Provide the (x, y) coordinate of the cell's center where the given text is located.  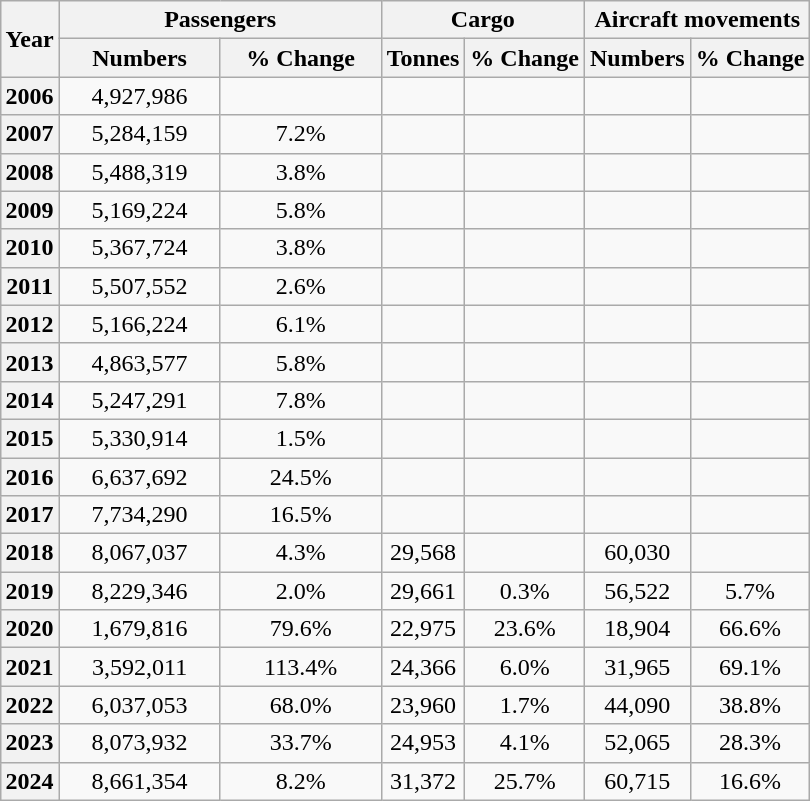
Cargo (482, 20)
8,067,037 (140, 553)
2017 (30, 515)
24,953 (423, 743)
16.5% (300, 515)
22,975 (423, 629)
69.1% (750, 667)
6,637,692 (140, 477)
2016 (30, 477)
29,568 (423, 553)
5,247,291 (140, 400)
5,367,724 (140, 248)
60,030 (638, 553)
6.0% (525, 667)
33.7% (300, 743)
5,169,224 (140, 210)
Year (30, 39)
2012 (30, 324)
5.7% (750, 591)
7.2% (300, 134)
79.6% (300, 629)
1,679,816 (140, 629)
2019 (30, 591)
52,065 (638, 743)
8,229,346 (140, 591)
66.6% (750, 629)
2020 (30, 629)
Tonnes (423, 58)
31,372 (423, 781)
2.0% (300, 591)
5,284,159 (140, 134)
31,965 (638, 667)
38.8% (750, 705)
3,592,011 (140, 667)
5,166,224 (140, 324)
8,661,354 (140, 781)
2011 (30, 286)
2024 (30, 781)
2009 (30, 210)
0.3% (525, 591)
5,507,552 (140, 286)
6.1% (300, 324)
2023 (30, 743)
113.4% (300, 667)
68.0% (300, 705)
8,073,932 (140, 743)
2015 (30, 438)
23,960 (423, 705)
2013 (30, 362)
23.6% (525, 629)
4.1% (525, 743)
Aircraft movements (698, 20)
2.6% (300, 286)
Passengers (220, 20)
16.6% (750, 781)
4.3% (300, 553)
29,661 (423, 591)
2021 (30, 667)
18,904 (638, 629)
25.7% (525, 781)
2010 (30, 248)
1.7% (525, 705)
6,037,053 (140, 705)
24.5% (300, 477)
7.8% (300, 400)
8.2% (300, 781)
4,927,986 (140, 96)
5,330,914 (140, 438)
2018 (30, 553)
5,488,319 (140, 172)
56,522 (638, 591)
7,734,290 (140, 515)
2008 (30, 172)
4,863,577 (140, 362)
2007 (30, 134)
1.5% (300, 438)
2022 (30, 705)
44,090 (638, 705)
28.3% (750, 743)
24,366 (423, 667)
2006 (30, 96)
2014 (30, 400)
60,715 (638, 781)
